Pinpoint the cell where the given text exists, returning its [X, Y] midpoint coordinate. 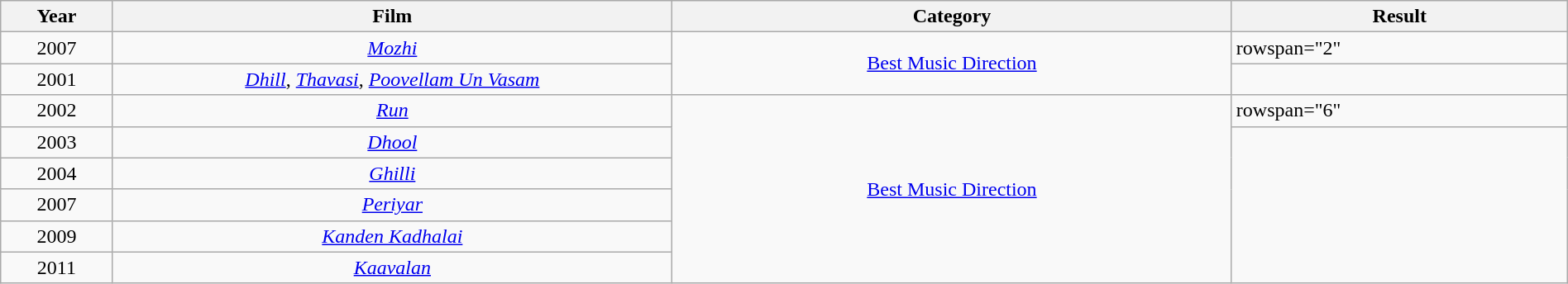
Run [392, 111]
Result [1399, 17]
2001 [56, 79]
Periyar [392, 205]
Dhool [392, 142]
Dhill, Thavasi, Poovellam Un Vasam [392, 79]
2004 [56, 173]
Kaavalan [392, 267]
2002 [56, 111]
Mozhi [392, 48]
Kanden Kadhalai [392, 236]
rowspan="2" [1399, 48]
rowspan="6" [1399, 111]
2003 [56, 142]
Film [392, 17]
2009 [56, 236]
Year [56, 17]
Ghilli [392, 173]
Category [953, 17]
2011 [56, 267]
